Search for the cell housing the specified text and yield its [x, y] center coordinate. 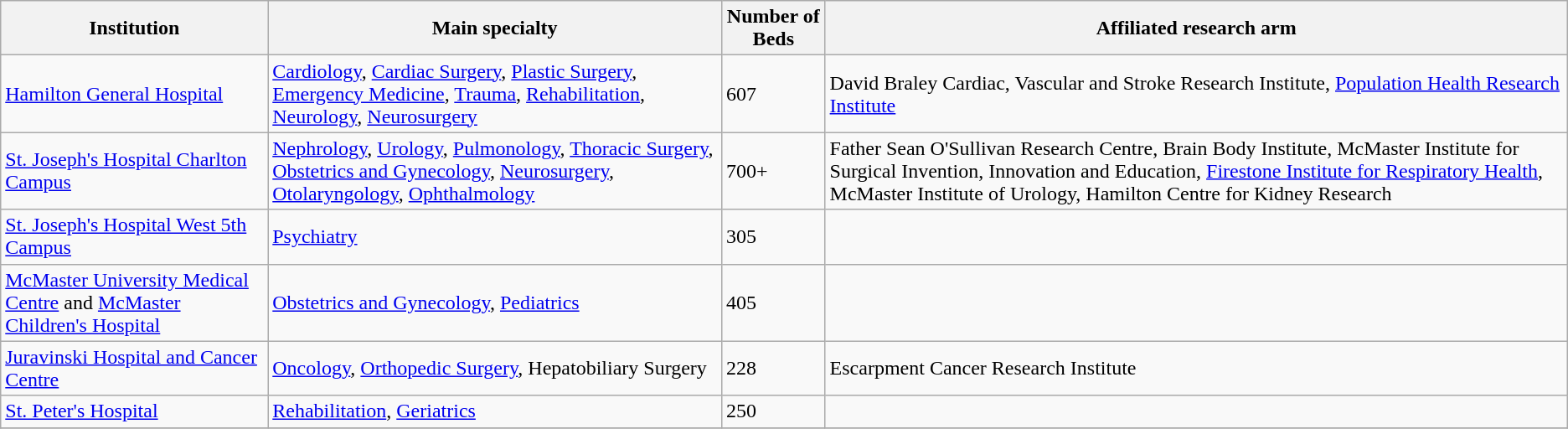
Number of Beds [774, 28]
Nephrology, Urology, Pulmonology, Thoracic Surgery, Obstetrics and Gynecology, Neurosurgery, Otolaryngology, Ophthalmology [495, 171]
305 [774, 236]
228 [774, 369]
Oncology, Orthopedic Surgery, Hepatobiliary Surgery [495, 369]
St. Joseph's Hospital Charlton Campus [134, 171]
Main specialty [495, 28]
607 [774, 94]
St. Joseph's Hospital West 5th Campus [134, 236]
405 [774, 302]
Psychiatry [495, 236]
Escarpment Cancer Research Institute [1196, 369]
700+ [774, 171]
Juravinski Hospital and Cancer Centre [134, 369]
Cardiology, Cardiac Surgery, Plastic Surgery, Emergency Medicine, Trauma, Rehabilitation, Neurology, Neurosurgery [495, 94]
David Braley Cardiac, Vascular and Stroke Research Institute, Population Health Research Institute [1196, 94]
Obstetrics and Gynecology, Pediatrics [495, 302]
McMaster University Medical Centre and McMaster Children's Hospital [134, 302]
250 [774, 411]
Affiliated research arm [1196, 28]
Institution [134, 28]
Rehabilitation, Geriatrics [495, 411]
St. Peter's Hospital [134, 411]
Hamilton General Hospital [134, 94]
